Return [x, y] of the center of cell containing provided text 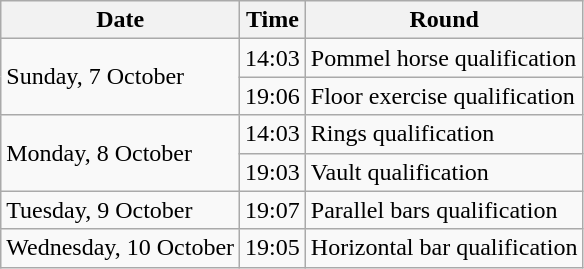
19:07 [273, 210]
Date [120, 20]
Parallel bars qualification [444, 210]
Tuesday, 9 October [120, 210]
Time [273, 20]
Horizontal bar qualification [444, 248]
Monday, 8 October [120, 153]
19:05 [273, 248]
Vault qualification [444, 172]
Rings qualification [444, 134]
Sunday, 7 October [120, 77]
19:03 [273, 172]
19:06 [273, 96]
Pommel horse qualification [444, 58]
Round [444, 20]
Floor exercise qualification [444, 96]
Wednesday, 10 October [120, 248]
